Return the [x, y] coordinate for the center point of the cell that contains the specified text.  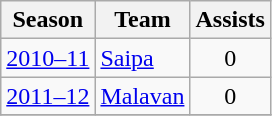
Saipa [142, 58]
2011–12 [48, 96]
Assists [230, 20]
2010–11 [48, 58]
Season [48, 20]
Team [142, 20]
Malavan [142, 96]
